Return [X, Y] of the center of cell containing provided text 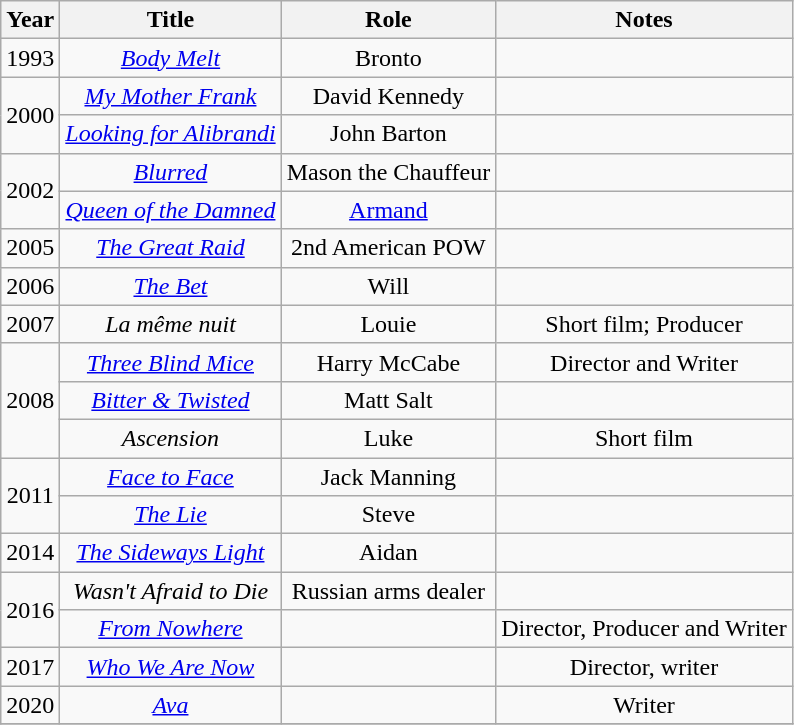
Looking for Alibrandi [170, 134]
2000 [30, 115]
2007 [30, 324]
2011 [30, 496]
Matt Salt [388, 400]
Louie [388, 324]
Director, writer [644, 667]
Will [388, 286]
John Barton [388, 134]
Role [388, 20]
Director and Writer [644, 362]
Who We Are Now [170, 667]
La même nuit [170, 324]
Aidan [388, 553]
Year [30, 20]
Ascension [170, 438]
Harry McCabe [388, 362]
Blurred [170, 172]
The Bet [170, 286]
Russian arms dealer [388, 591]
David Kennedy [388, 96]
Bronto [388, 58]
2016 [30, 610]
Director, Producer and Writer [644, 629]
Jack Manning [388, 477]
Armand [388, 210]
Three Blind Mice [170, 362]
2006 [30, 286]
Body Melt [170, 58]
2008 [30, 400]
Short film; Producer [644, 324]
Queen of the Damned [170, 210]
Wasn't Afraid to Die [170, 591]
My Mother Frank [170, 96]
The Great Raid [170, 248]
Notes [644, 20]
1993 [30, 58]
2017 [30, 667]
2002 [30, 191]
Writer [644, 705]
Luke [388, 438]
2014 [30, 553]
The Sideways Light [170, 553]
The Lie [170, 515]
Title [170, 20]
2nd American POW [388, 248]
Bitter & Twisted [170, 400]
2020 [30, 705]
Short film [644, 438]
Face to Face [170, 477]
Ava [170, 705]
Mason the Chauffeur [388, 172]
From Nowhere [170, 629]
Steve [388, 515]
2005 [30, 248]
